Provide the (X, Y) coordinate of the cell's center where the given text is located.  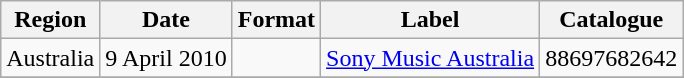
Region (50, 20)
9 April 2010 (166, 58)
Format (276, 20)
Australia (50, 58)
Date (166, 20)
Label (430, 20)
88697682642 (612, 58)
Catalogue (612, 20)
Sony Music Australia (430, 58)
